Return (X, Y) of the center of cell containing provided text 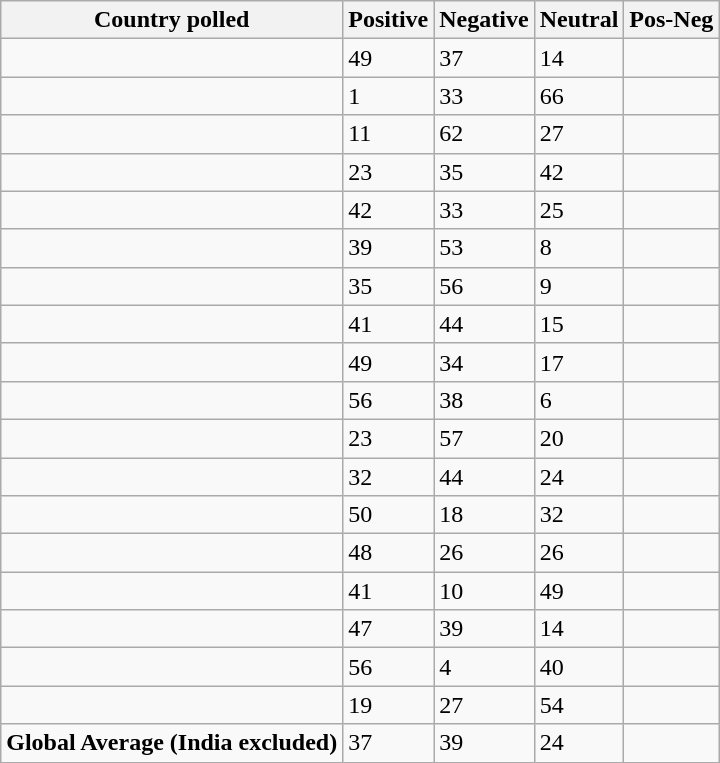
62 (484, 134)
54 (579, 705)
38 (484, 400)
8 (579, 248)
15 (579, 324)
34 (484, 362)
18 (484, 515)
25 (579, 210)
Pos-Neg (672, 20)
57 (484, 438)
19 (388, 705)
10 (484, 591)
Country polled (172, 20)
Neutral (579, 20)
4 (484, 667)
20 (579, 438)
6 (579, 400)
11 (388, 134)
9 (579, 286)
Global Average (India excluded) (172, 743)
50 (388, 515)
17 (579, 362)
1 (388, 96)
48 (388, 553)
66 (579, 96)
Negative (484, 20)
53 (484, 248)
47 (388, 629)
Positive (388, 20)
40 (579, 667)
